Capture the cell that displays the provided text and extract its [X, Y] central coordinate. 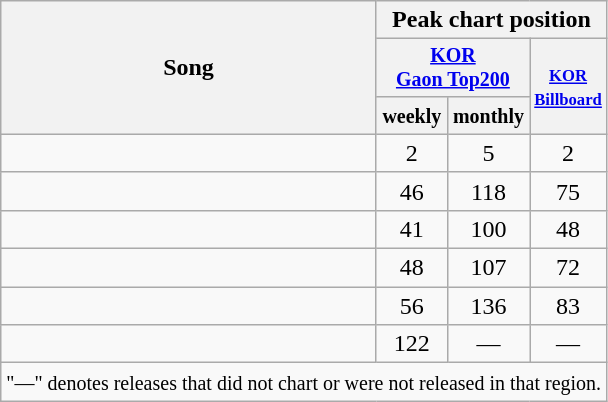
"—" denotes releases that did not chart or were not released in that region. [304, 382]
46 [412, 191]
72 [568, 268]
122 [412, 344]
5 [488, 153]
KORGaon Top200 [452, 68]
136 [488, 306]
Song [189, 68]
107 [488, 268]
KORBillboard [568, 87]
118 [488, 191]
weekly [412, 115]
83 [568, 306]
41 [412, 229]
monthly [488, 115]
75 [568, 191]
56 [412, 306]
Peak chart position [491, 20]
100 [488, 229]
